For the text-containing cell, return its midpoint in [x, y] coordinate format. 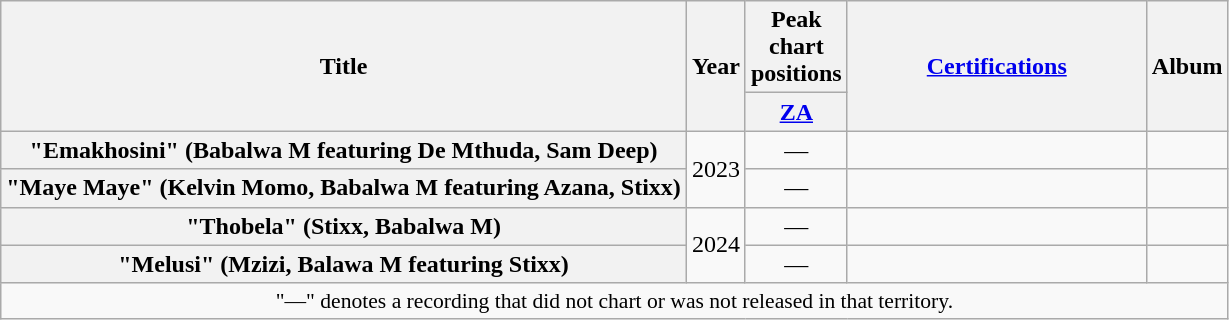
Certifications [996, 66]
"Thobela" (Stixx, Babalwa M) [344, 226]
Year [716, 66]
"—" denotes a recording that did not chart or was not released in that territory. [614, 301]
2023 [716, 169]
"Melusi" (Mzizi, Balawa M featuring Stixx) [344, 264]
"Emakhosini" (Babalwa M featuring De Mthuda, Sam Deep) [344, 150]
Title [344, 66]
ZA [796, 112]
"Maye Maye" (Kelvin Momo, Babalwa M featuring Azana, Stixx) [344, 188]
2024 [716, 245]
Peak chart positions [796, 47]
Album [1187, 66]
